Detect which cell encompasses the target text, then output its (X, Y) center coordinate. 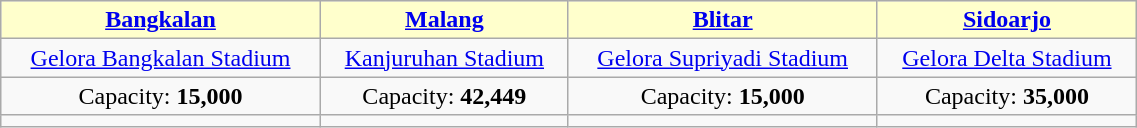
Bangkalan (161, 20)
Gelora Delta Stadium (1007, 58)
Capacity: 42,449 (444, 96)
Sidoarjo (1007, 20)
Malang (444, 20)
Kanjuruhan Stadium (444, 58)
Blitar (722, 20)
Capacity: 35,000 (1007, 96)
Gelora Supriyadi Stadium (722, 58)
Gelora Bangkalan Stadium (161, 58)
